Return [X, Y] of the center of cell containing provided text 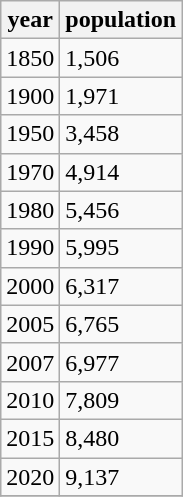
6,765 [121, 324]
7,809 [121, 400]
1,971 [121, 96]
2020 [30, 477]
1850 [30, 58]
5,995 [121, 248]
2005 [30, 324]
1,506 [121, 58]
population [121, 20]
9,137 [121, 477]
2000 [30, 286]
1980 [30, 210]
1970 [30, 172]
3,458 [121, 134]
1900 [30, 96]
6,977 [121, 362]
1990 [30, 248]
2010 [30, 400]
8,480 [121, 438]
6,317 [121, 286]
5,456 [121, 210]
1950 [30, 134]
2015 [30, 438]
4,914 [121, 172]
year [30, 20]
2007 [30, 362]
